Detect which cell encompasses the target text, then output its [x, y] center coordinate. 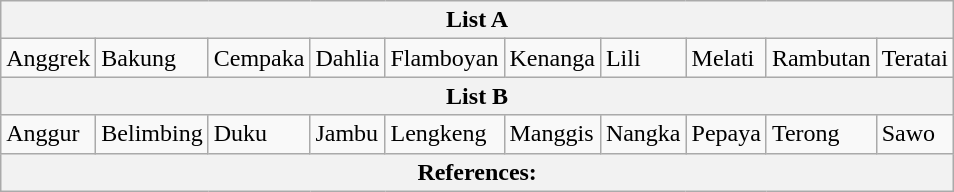
Kenanga [552, 58]
Nangka [643, 134]
Rambutan [821, 58]
List A [478, 20]
Flamboyan [444, 58]
Manggis [552, 134]
Terong [821, 134]
Pepaya [726, 134]
Lili [643, 58]
Cempaka [259, 58]
Teratai [914, 58]
Dahlia [348, 58]
References: [478, 172]
Melati [726, 58]
Sawo [914, 134]
Bakung [152, 58]
List B [478, 96]
Duku [259, 134]
Anggrek [48, 58]
Belimbing [152, 134]
Jambu [348, 134]
Anggur [48, 134]
Lengkeng [444, 134]
